Identify which cell holds the provided text, then report its (x, y) central coordinate. 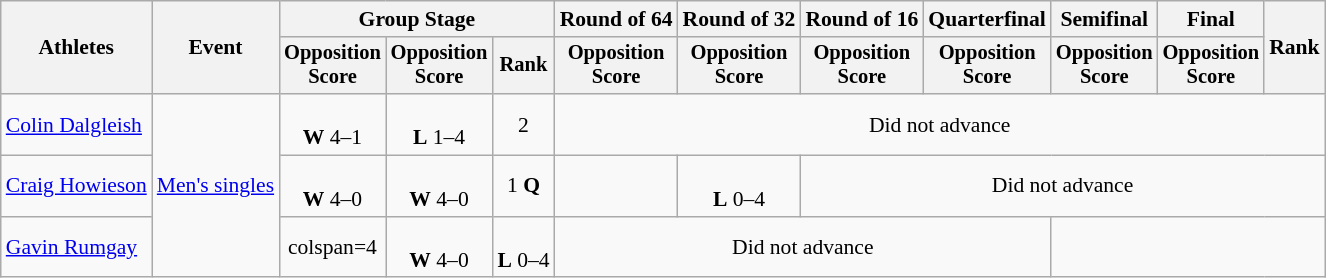
Colin Dalgleish (76, 124)
Round of 16 (862, 19)
Athletes (76, 48)
W 4–1 (332, 124)
Group Stage (417, 19)
Quarterfinal (987, 19)
colspan=4 (332, 248)
Round of 32 (740, 19)
Men's singles (216, 186)
Craig Howieson (76, 186)
2 (523, 124)
Semifinal (1104, 19)
Gavin Rumgay (76, 248)
1 Q (523, 186)
Final (1212, 19)
Event (216, 48)
L 1–4 (440, 124)
Round of 64 (616, 19)
